Locate the cell with the specified text and output its (X, Y) center coordinate. 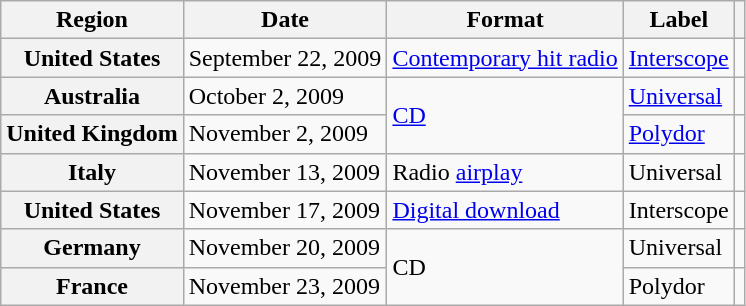
November 13, 2009 (285, 172)
Region (92, 20)
Italy (92, 172)
September 22, 2009 (285, 58)
Radio airplay (505, 172)
Germany (92, 248)
October 2, 2009 (285, 96)
November 23, 2009 (285, 286)
Contemporary hit radio (505, 58)
November 17, 2009 (285, 210)
France (92, 286)
November 20, 2009 (285, 248)
Australia (92, 96)
November 2, 2009 (285, 134)
Format (505, 20)
United Kingdom (92, 134)
Label (678, 20)
Date (285, 20)
Digital download (505, 210)
